Output the (X, Y) coordinate of the center of the cell containing the given text.  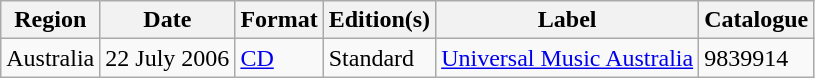
Universal Music Australia (568, 58)
22 July 2006 (168, 58)
Standard (379, 58)
Format (279, 20)
Australia (50, 58)
9839914 (756, 58)
CD (279, 58)
Label (568, 20)
Catalogue (756, 20)
Date (168, 20)
Edition(s) (379, 20)
Region (50, 20)
